Provide the [x, y] coordinate of the cell's center where the given text is located.  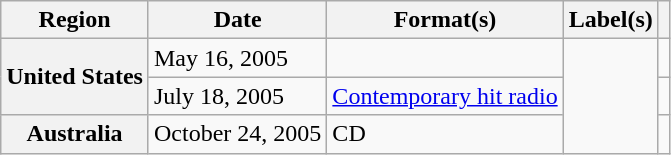
Date [237, 20]
Australia [75, 134]
CD [445, 134]
Label(s) [610, 20]
Contemporary hit radio [445, 96]
Region [75, 20]
July 18, 2005 [237, 96]
October 24, 2005 [237, 134]
Format(s) [445, 20]
United States [75, 77]
May 16, 2005 [237, 58]
